From the cell containing the given text, extract its center point as [X, Y] coordinate. 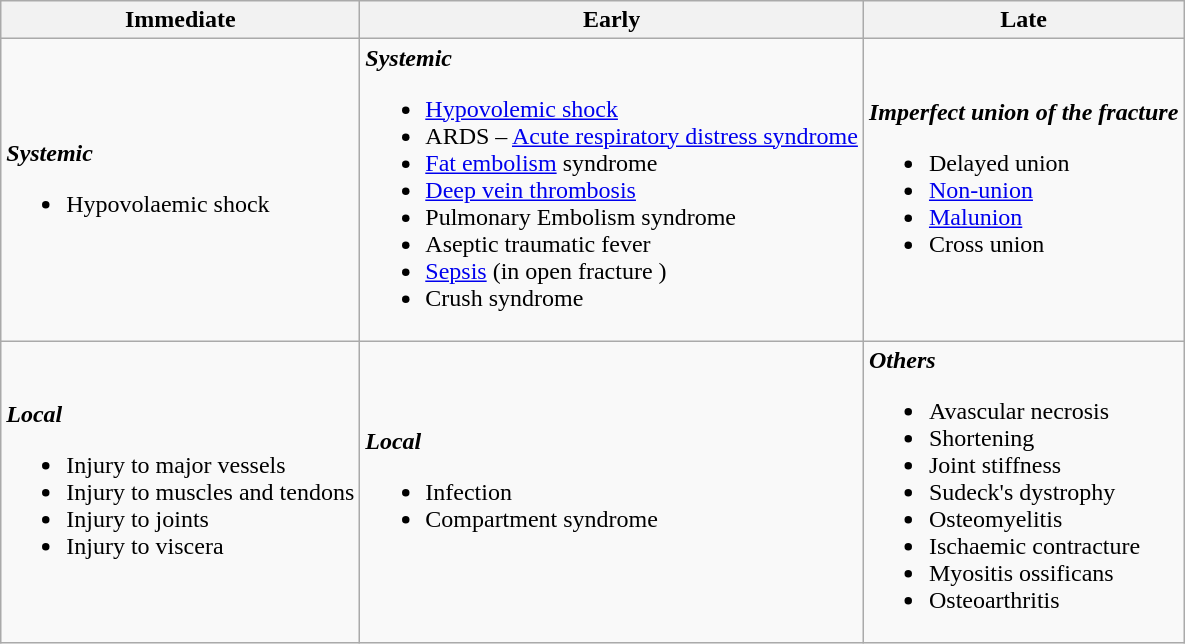
LocalInfectionCompartment syndrome [612, 492]
Early [612, 20]
Imperfect union of the fractureDelayed unionNon-unionMalunionCross union [1023, 190]
SystemicHypovolaemic shock [180, 190]
LocalInjury to major vesselsInjury to muscles and tendonsInjury to jointsInjury to viscera [180, 492]
Late [1023, 20]
OthersAvascular necrosisShorteningJoint stiffnessSudeck's dystrophyOsteomyelitisIschaemic contractureMyositis ossificansOsteoarthritis [1023, 492]
Immediate [180, 20]
